Provide the (X, Y) coordinate of the cell's center where the given text is located.  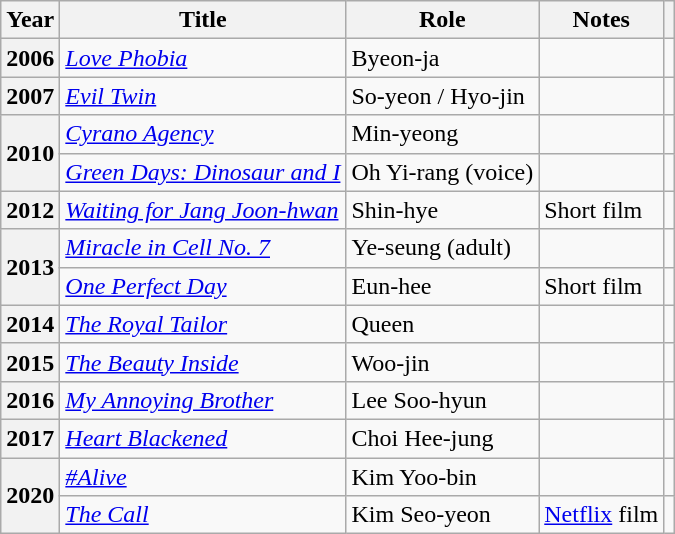
One Perfect Day (203, 286)
Miracle in Cell No. 7 (203, 248)
Kim Seo-yeon (442, 515)
Year (30, 20)
2016 (30, 400)
Cyrano Agency (203, 134)
Role (442, 20)
Ye-seung (adult) (442, 248)
Woo-jin (442, 362)
2014 (30, 324)
Green Days: Dinosaur and I (203, 172)
The Royal Tailor (203, 324)
Evil Twin (203, 96)
Waiting for Jang Joon-hwan (203, 210)
My Annoying Brother (203, 400)
2020 (30, 496)
So-yeon / Hyo-jin (442, 96)
#Alive (203, 477)
Oh Yi-rang (voice) (442, 172)
The Call (203, 515)
2012 (30, 210)
The Beauty Inside (203, 362)
Kim Yoo-bin (442, 477)
Min-yeong (442, 134)
Queen (442, 324)
Love Phobia (203, 58)
2013 (30, 267)
2015 (30, 362)
Title (203, 20)
Byeon-ja (442, 58)
Choi Hee-jung (442, 438)
2017 (30, 438)
2007 (30, 96)
Netflix film (602, 515)
Notes (602, 20)
2006 (30, 58)
Eun-hee (442, 286)
Lee Soo-hyun (442, 400)
Shin-hye (442, 210)
2010 (30, 153)
Heart Blackened (203, 438)
